Determine the [x, y] coordinate at the center of the cell enclosing the given text.  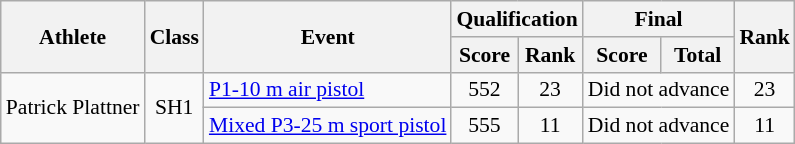
552 [484, 90]
Patrick Plattner [73, 108]
Mixed P3-25 m sport pistol [328, 126]
Event [328, 36]
Qualification [516, 19]
Athlete [73, 36]
P1-10 m air pistol [328, 90]
Total [698, 55]
555 [484, 126]
Final [659, 19]
Class [174, 36]
SH1 [174, 108]
